Provide the (x, y) coordinate of the cell's center where the given text is located.  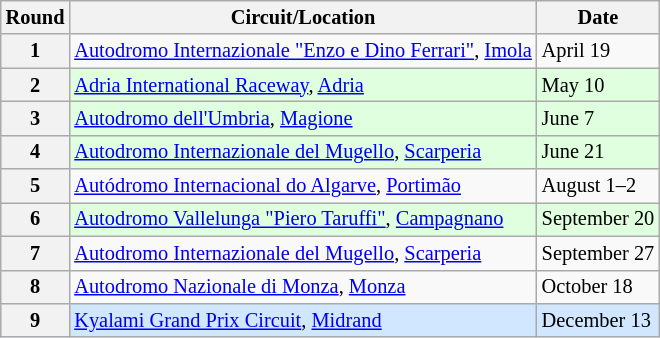
Kyalami Grand Prix Circuit, Midrand (302, 320)
June 21 (598, 152)
August 1–2 (598, 186)
Autódromo Internacional do Algarve, Portimão (302, 186)
2 (36, 85)
April 19 (598, 51)
3 (36, 118)
7 (36, 253)
Autodromo Vallelunga "Piero Taruffi", Campagnano (302, 219)
October 18 (598, 287)
September 27 (598, 253)
Circuit/Location (302, 17)
May 10 (598, 85)
Autodromo Internazionale "Enzo e Dino Ferrari", Imola (302, 51)
Adria International Raceway, Adria (302, 85)
8 (36, 287)
Autodromo dell'Umbria, Magione (302, 118)
December 13 (598, 320)
September 20 (598, 219)
Date (598, 17)
1 (36, 51)
Autodromo Nazionale di Monza, Monza (302, 287)
6 (36, 219)
9 (36, 320)
June 7 (598, 118)
Round (36, 17)
4 (36, 152)
5 (36, 186)
